Scan for the cell matching the given text and deliver its (X, Y) coordinate at center. 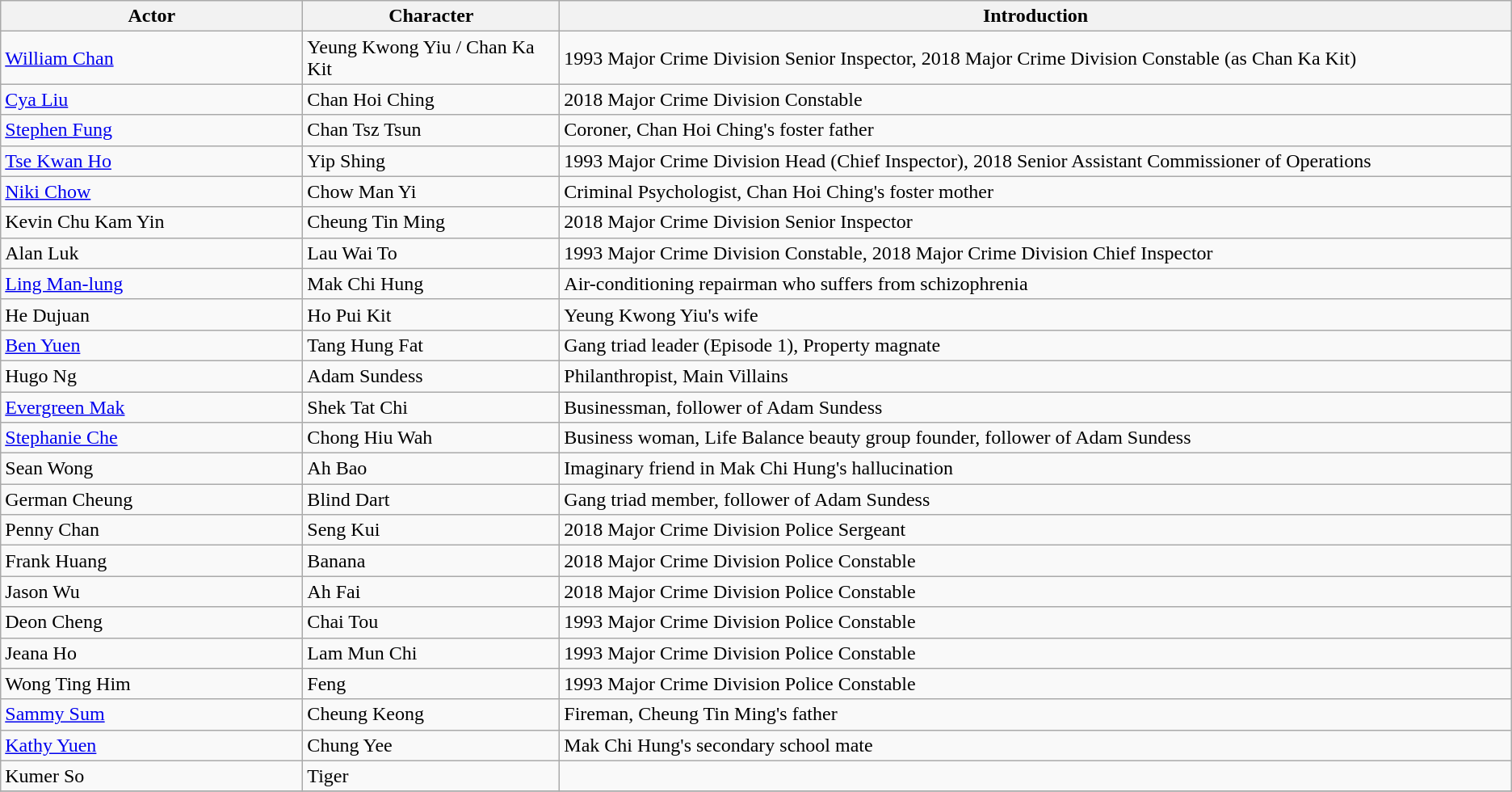
Philanthropist, Main Villains (1035, 376)
William Chan (152, 58)
Gang triad member, follower of Adam Sundess (1035, 499)
Coroner, Chan Hoi Ching's foster father (1035, 130)
Cya Liu (152, 99)
Tiger (431, 776)
Yeung Kwong Yiu / Chan Ka Kit (431, 58)
Cheung Keong (431, 714)
Seng Kui (431, 530)
Chong Hiu Wah (431, 438)
Yip Shing (431, 161)
Lau Wai To (431, 253)
Frank Huang (152, 561)
Blind Dart (431, 499)
German Cheung (152, 499)
Actor (152, 16)
Niki Chow (152, 192)
Mak Chi Hung (431, 284)
1993 Major Crime Division Senior Inspector, 2018 Major Crime Division Constable (as Chan Ka Kit) (1035, 58)
Yeung Kwong Yiu's wife (1035, 314)
Cheung Tin Ming (431, 222)
1993 Major Crime Division Constable, 2018 Major Crime Division Chief Inspector (1035, 253)
Ah Fai (431, 592)
Kevin Chu Kam Yin (152, 222)
Adam Sundess (431, 376)
Imaginary friend in Mak Chi Hung's hallucination (1035, 469)
Mak Chi Hung's secondary school mate (1035, 745)
Character (431, 16)
Alan Luk (152, 253)
Jeana Ho (152, 653)
Criminal Psychologist, Chan Hoi Ching's foster mother (1035, 192)
Business woman, Life Balance beauty group founder, follower of Adam Sundess (1035, 438)
Ah Bao (431, 469)
Chung Yee (431, 745)
Wong Ting Him (152, 684)
Ling Man-lung (152, 284)
Air-conditioning repairman who suffers from schizophrenia (1035, 284)
Tang Hung Fat (431, 345)
Businessman, follower of Adam Sundess (1035, 407)
Chan Tsz Tsun (431, 130)
Sean Wong (152, 469)
Sammy Sum (152, 714)
Feng (431, 684)
Shek Tat Chi (431, 407)
Hugo Ng (152, 376)
Lam Mun Chi (431, 653)
Stephanie Che (152, 438)
Fireman, Cheung Tin Ming's father (1035, 714)
Banana (431, 561)
Chow Man Yi (431, 192)
Kathy Yuen (152, 745)
Deon Cheng (152, 622)
He Dujuan (152, 314)
Penny Chan (152, 530)
Evergreen Mak (152, 407)
Ben Yuen (152, 345)
Stephen Fung (152, 130)
2018 Major Crime Division Constable (1035, 99)
2018 Major Crime Division Police Sergeant (1035, 530)
Jason Wu (152, 592)
Tse Kwan Ho (152, 161)
Chan Hoi Ching (431, 99)
2018 Major Crime Division Senior Inspector (1035, 222)
Ho Pui Kit (431, 314)
Kumer So (152, 776)
1993 Major Crime Division Head (Chief Inspector), 2018 Senior Assistant Commissioner of Operations (1035, 161)
Chai Tou (431, 622)
Gang triad leader (Episode 1), Property magnate (1035, 345)
Introduction (1035, 16)
